Find where the given text appears and provide that cell's center as [X, Y] coordinate. 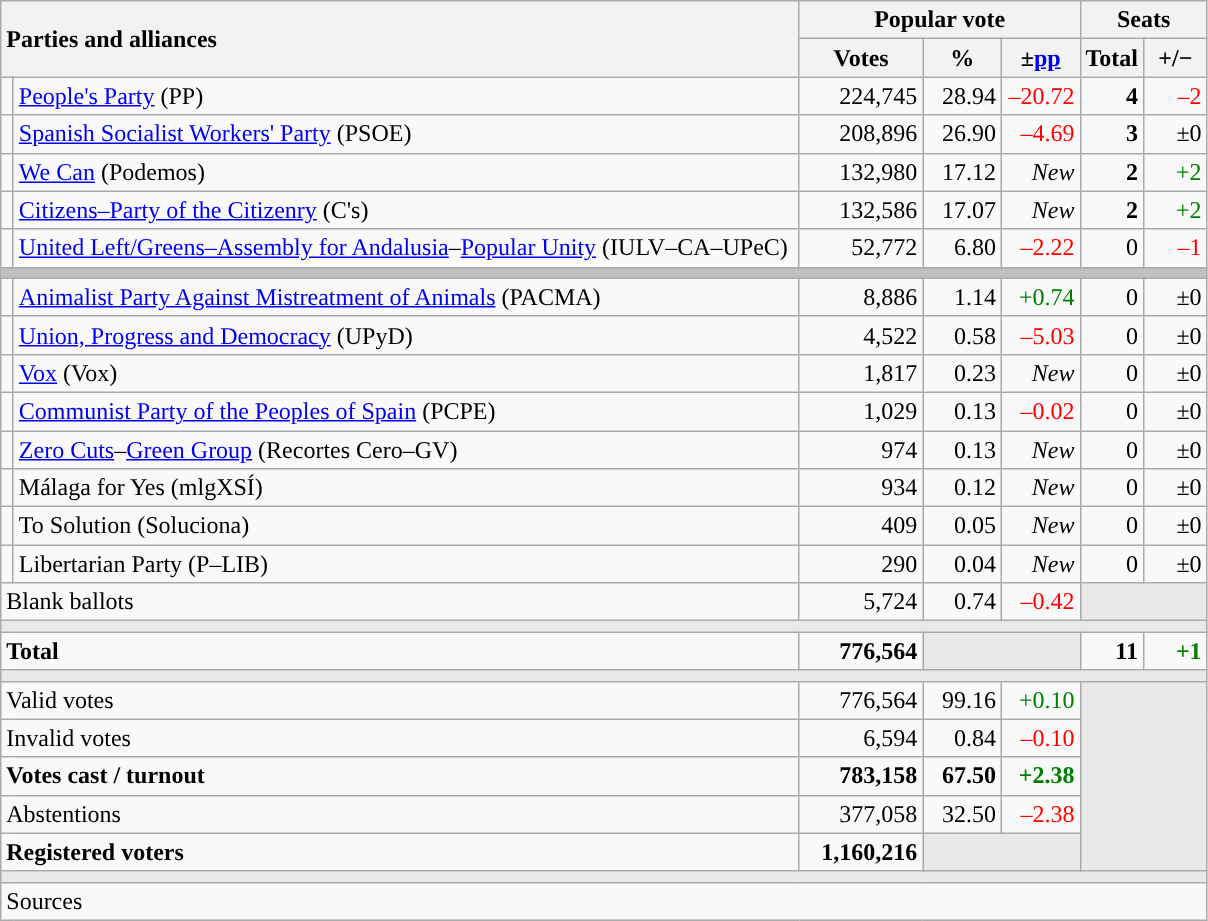
Union, Progress and Democracy (UPyD) [406, 335]
–20.72 [1040, 96]
67.50 [962, 776]
–4.69 [1040, 134]
132,980 [861, 172]
Communist Party of the Peoples of Spain (PCPE) [406, 411]
3 [1112, 134]
6,594 [861, 738]
974 [861, 449]
United Left/Greens–Assembly for Andalusia–Popular Unity (IULV–CA–UPeC) [406, 248]
26.90 [962, 134]
52,772 [861, 248]
17.07 [962, 210]
–2 [1176, 96]
0.23 [962, 373]
Popular vote [940, 20]
Valid votes [400, 700]
Invalid votes [400, 738]
377,058 [861, 814]
+2.38 [1040, 776]
Votes [861, 58]
0.04 [962, 564]
–2.38 [1040, 814]
Seats [1144, 20]
–0.10 [1040, 738]
Abstentions [400, 814]
Parties and alliances [400, 39]
±pp [1040, 58]
+1 [1176, 651]
6.80 [962, 248]
1,160,216 [861, 852]
Votes cast / turnout [400, 776]
5,724 [861, 602]
290 [861, 564]
32.50 [962, 814]
0.74 [962, 602]
0.12 [962, 488]
99.16 [962, 700]
We Can (Podemos) [406, 172]
% [962, 58]
+0.10 [1040, 700]
Spanish Socialist Workers' Party (PSOE) [406, 134]
Citizens–Party of the Citizenry (C's) [406, 210]
To Solution (Soluciona) [406, 526]
–0.02 [1040, 411]
28.94 [962, 96]
1.14 [962, 297]
4 [1112, 96]
Animalist Party Against Mistreatment of Animals (PACMA) [406, 297]
1,817 [861, 373]
–0.42 [1040, 602]
17.12 [962, 172]
409 [861, 526]
Vox (Vox) [406, 373]
Registered voters [400, 852]
Málaga for Yes (mlgXSÍ) [406, 488]
0.84 [962, 738]
208,896 [861, 134]
0.05 [962, 526]
+0.74 [1040, 297]
934 [861, 488]
8,886 [861, 297]
4,522 [861, 335]
–5.03 [1040, 335]
People's Party (PP) [406, 96]
Sources [604, 901]
+/− [1176, 58]
Zero Cuts–Green Group (Recortes Cero–GV) [406, 449]
–1 [1176, 248]
132,586 [861, 210]
224,745 [861, 96]
Libertarian Party (P–LIB) [406, 564]
783,158 [861, 776]
–2.22 [1040, 248]
0.58 [962, 335]
1,029 [861, 411]
11 [1112, 651]
Blank ballots [400, 602]
